From the cell containing the given text, extract its center point as [X, Y] coordinate. 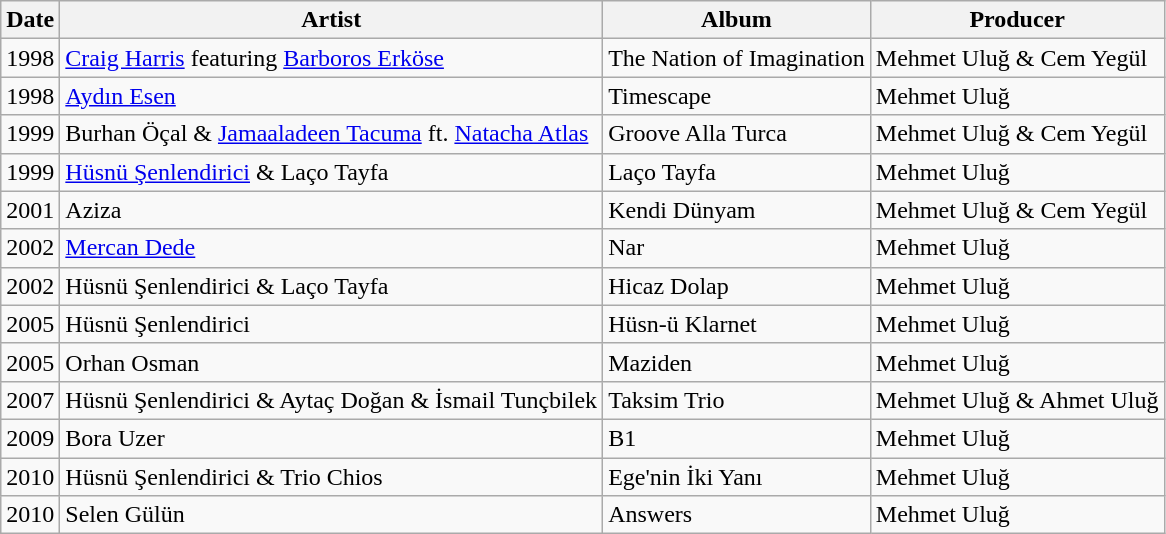
Hüsnü Şenlendirici & Trio Chios [332, 477]
B1 [737, 438]
Mercan Dede [332, 248]
Mehmet Uluğ & Ahmet Uluğ [1017, 400]
Selen Gülün [332, 515]
Artist [332, 20]
Maziden [737, 362]
Answers [737, 515]
Hüsnü Şenlendirici & Aytaç Doğan & İsmail Tunçbilek [332, 400]
Date [30, 20]
Producer [1017, 20]
Craig Harris featuring Barboros Erköse [332, 58]
Album [737, 20]
Orhan Osman [332, 362]
Hicaz Dolap [737, 286]
2007 [30, 400]
Laço Tayfa [737, 172]
The Nation of Imagination [737, 58]
Timescape [737, 96]
Nar [737, 248]
Aydın Esen [332, 96]
Aziza [332, 210]
Bora Uzer [332, 438]
Burhan Öçal & Jamaaladeen Tacuma ft. Natacha Atlas [332, 134]
2009 [30, 438]
Ege'nin İki Yanı [737, 477]
Groove Alla Turca [737, 134]
Kendi Dünyam [737, 210]
Hüsnü Şenlendirici [332, 324]
2001 [30, 210]
Taksim Trio [737, 400]
Hüsn-ü Klarnet [737, 324]
